Return the [x, y] coordinate for the center point of the cell that contains the specified text.  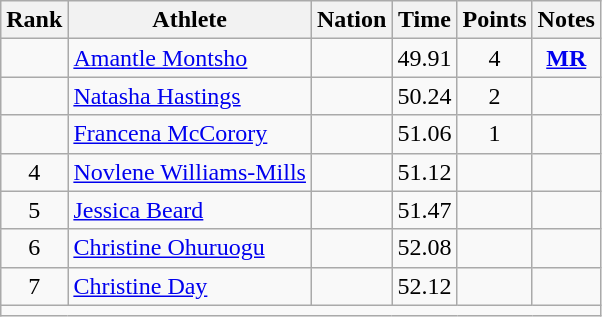
Nation [351, 20]
51.06 [424, 134]
51.12 [424, 172]
Christine Day [190, 286]
MR [566, 58]
Athlete [190, 20]
Notes [566, 20]
Jessica Beard [190, 210]
52.08 [424, 248]
51.47 [424, 210]
49.91 [424, 58]
50.24 [424, 96]
1 [494, 134]
5 [34, 210]
Amantle Montsho [190, 58]
7 [34, 286]
6 [34, 248]
Rank [34, 20]
2 [494, 96]
Time [424, 20]
Natasha Hastings [190, 96]
Novlene Williams-Mills [190, 172]
Christine Ohuruogu [190, 248]
Francena McCorory [190, 134]
Points [494, 20]
52.12 [424, 286]
